Search for the cell housing the specified text and yield its [X, Y] center coordinate. 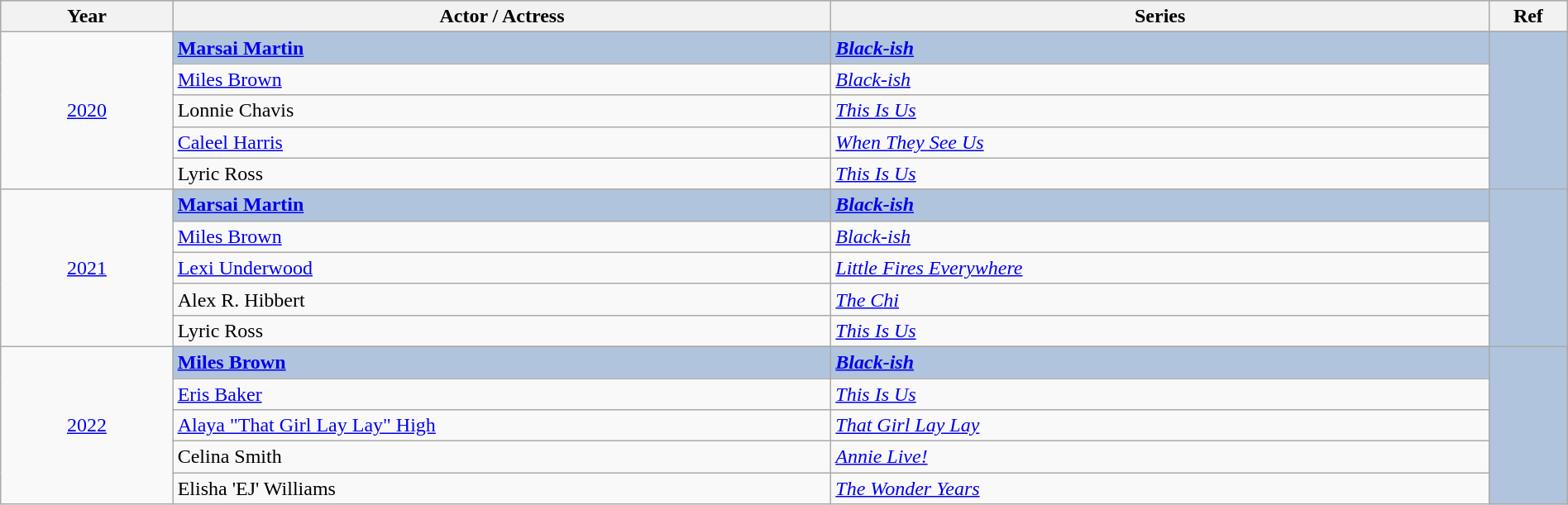
2020 [87, 111]
Little Fires Everywhere [1160, 268]
Ref [1528, 17]
Lonnie Chavis [502, 111]
Series [1160, 17]
Actor / Actress [502, 17]
Annie Live! [1160, 457]
Caleel Harris [502, 142]
Lexi Underwood [502, 268]
The Chi [1160, 299]
2021 [87, 268]
2022 [87, 425]
Elisha 'EJ' Williams [502, 488]
When They See Us [1160, 142]
That Girl Lay Lay [1160, 426]
Eris Baker [502, 394]
Year [87, 17]
The Wonder Years [1160, 488]
Alex R. Hibbert [502, 299]
Celina Smith [502, 457]
Alaya "That Girl Lay Lay" High [502, 426]
